Identify which cell holds the provided text, then report its [X, Y] central coordinate. 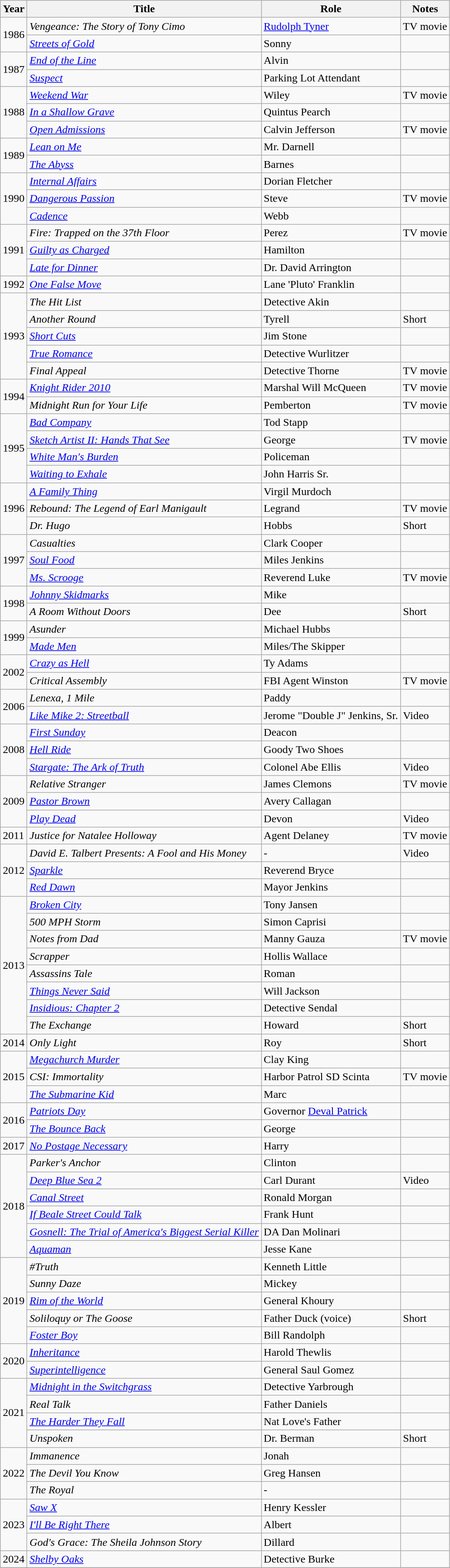
Roman [331, 973]
Father Duck (voice) [331, 1318]
Devon [331, 819]
Sketch Artist II: Hands That See [144, 439]
Asunder [144, 629]
The Bounce Back [144, 1129]
Goody Two Shoes [331, 749]
2022 [14, 1473]
Detective Burke [331, 1559]
Superintelligence [144, 1370]
Bad Company [144, 422]
Sunny Daze [144, 1283]
Greg Hansen [331, 1473]
2023 [14, 1525]
Bill Randolph [331, 1335]
Detective Akin [331, 302]
1988 [14, 112]
Scrapper [144, 956]
1996 [14, 508]
2006 [14, 706]
2024 [14, 1559]
Immanence [144, 1456]
Crazy as Hell [144, 663]
John Harris Sr. [331, 474]
2015 [14, 1077]
Miles/The Skipper [331, 646]
The Submarine Kid [144, 1094]
Jim Stone [331, 336]
The Abyss [144, 164]
Play Dead [144, 819]
Wiley [331, 95]
1989 [14, 155]
Will Jackson [331, 991]
Hobbs [331, 526]
Another Round [144, 319]
Mike [331, 595]
White Man's Burden [144, 457]
Pemberton [331, 405]
1997 [14, 560]
Cadence [144, 216]
Sparkle [144, 870]
Relative Stranger [144, 784]
A Family Thing [144, 491]
Colonel Abe Ellis [331, 767]
Weekend War [144, 95]
Jonah [331, 1456]
Justice for Natalee Holloway [144, 836]
2021 [14, 1413]
Jesse Kane [331, 1249]
Real Talk [144, 1404]
Legrand [331, 509]
James Clemons [331, 784]
Mickey [331, 1283]
Midnight Run for Your Life [144, 405]
Red Dawn [144, 887]
Dee [331, 612]
Shelby Oaks [144, 1559]
Detective Wurlitzer [331, 353]
Deep Blue Sea 2 [144, 1180]
1994 [14, 396]
Marshal Will McQueen [331, 388]
Role [331, 9]
Dr. Hugo [144, 526]
The Royal [144, 1490]
Agent Delaney [331, 836]
Parking Lot Attendant [331, 78]
Harold Thewlis [331, 1353]
Henry Kessler [331, 1507]
2011 [14, 836]
Perez [331, 233]
Pastor Brown [144, 801]
Harry [331, 1146]
Knight Rider 2010 [144, 388]
Late for Dinner [144, 267]
Ronald Morgan [331, 1197]
Soliloquy or The Goose [144, 1318]
Lean on Me [144, 147]
Aquaman [144, 1249]
Dorian Fletcher [331, 181]
Gosnell: The Trial of America's Biggest Serial Killer [144, 1232]
Things Never Said [144, 991]
2016 [14, 1120]
Hell Ride [144, 749]
Patriots Day [144, 1111]
The Devil You Know [144, 1473]
Casualties [144, 543]
2013 [14, 965]
Deacon [331, 732]
First Sunday [144, 732]
Paddy [331, 698]
Insidious: Chapter 2 [144, 1008]
Mayor Jenkins [331, 887]
The Harder They Fall [144, 1421]
True Romance [144, 353]
Notes from Dad [144, 939]
FBI Agent Winston [331, 681]
In a Shallow Grave [144, 112]
Clinton [331, 1163]
Dillard [331, 1542]
Like Mike 2: Streetball [144, 715]
Final Appeal [144, 371]
Simon Caprisi [331, 922]
1991 [14, 250]
Lenexa, 1 Mile [144, 698]
Tyrell [331, 319]
A Room Without Doors [144, 612]
The Exchange [144, 1025]
Title [144, 9]
Detective Thorne [331, 371]
Tod Stapp [331, 422]
Unspoken [144, 1439]
Webb [331, 216]
Steve [331, 198]
Midnight in the Switchgrass [144, 1387]
Alvin [331, 61]
Kenneth Little [331, 1266]
I'll Be Right There [144, 1525]
2019 [14, 1301]
General Saul Gomez [331, 1370]
2012 [14, 870]
2009 [14, 801]
One False Move [144, 285]
Internal Affairs [144, 181]
DA Dan Molinari [331, 1232]
2014 [14, 1042]
If Beale Street Could Talk [144, 1215]
Roy [331, 1042]
Parker's Anchor [144, 1163]
Fire: Trapped on the 37th Floor [144, 233]
#Truth [144, 1266]
Guilty as Charged [144, 250]
1992 [14, 285]
Saw X [144, 1507]
The Hit List [144, 302]
Clay King [331, 1060]
500 MPH Storm [144, 922]
Governor Deval Patrick [331, 1111]
Made Men [144, 646]
God's Grace: The Sheila Johnson Story [144, 1542]
Miles Jenkins [331, 560]
Detective Yarbrough [331, 1387]
Clark Cooper [331, 543]
Howard [331, 1025]
Soul Food [144, 560]
Canal Street [144, 1197]
Assassins Tale [144, 973]
Dr. Berman [331, 1439]
1999 [14, 638]
Vengeance: The Story of Tony Cimo [144, 26]
Carl Durant [331, 1180]
No Postage Necessary [144, 1146]
Calvin Jefferson [331, 129]
Foster Boy [144, 1335]
Tony Jansen [331, 905]
1987 [14, 69]
Johnny Skidmarks [144, 595]
Stargate: The Ark of Truth [144, 767]
Reverend Bryce [331, 870]
1995 [14, 448]
Detective Sendal [331, 1008]
1993 [14, 336]
2002 [14, 672]
Suspect [144, 78]
Ty Adams [331, 663]
Father Daniels [331, 1404]
Rim of the World [144, 1301]
2008 [14, 749]
Manny Gauza [331, 939]
Waiting to Exhale [144, 474]
CSI: Immortality [144, 1077]
Frank Hunt [331, 1215]
2018 [14, 1206]
Broken City [144, 905]
Short Cuts [144, 336]
Lane 'Pluto' Franklin [331, 285]
Inheritance [144, 1353]
Dangerous Passion [144, 198]
2017 [14, 1146]
Marc [331, 1094]
Avery Callagan [331, 801]
Policeman [331, 457]
Reverend Luke [331, 577]
Critical Assembly [144, 681]
Megachurch Murder [144, 1060]
David E. Talbert Presents: A Fool and His Money [144, 853]
Rebound: The Legend of Earl Manigault [144, 509]
Michael Hubbs [331, 629]
General Khoury [331, 1301]
Barnes [331, 164]
Rudolph Tyner [331, 26]
Open Admissions [144, 129]
Dr. David Arrington [331, 267]
Streets of Gold [144, 43]
Harbor Patrol SD Scinta [331, 1077]
1986 [14, 35]
Hollis Wallace [331, 956]
1990 [14, 198]
1998 [14, 603]
Year [14, 9]
Virgil Murdoch [331, 491]
Sonny [331, 43]
Mr. Darnell [331, 147]
Nat Love's Father [331, 1421]
End of the Line [144, 61]
Only Light [144, 1042]
Quintus Pearch [331, 112]
Ms. Scrooge [144, 577]
Jerome "Double J" Jenkins, Sr. [331, 715]
Notes [425, 9]
Albert [331, 1525]
Hamilton [331, 250]
2020 [14, 1361]
